Pinpoint the cell where the given text exists, returning its [X, Y] midpoint coordinate. 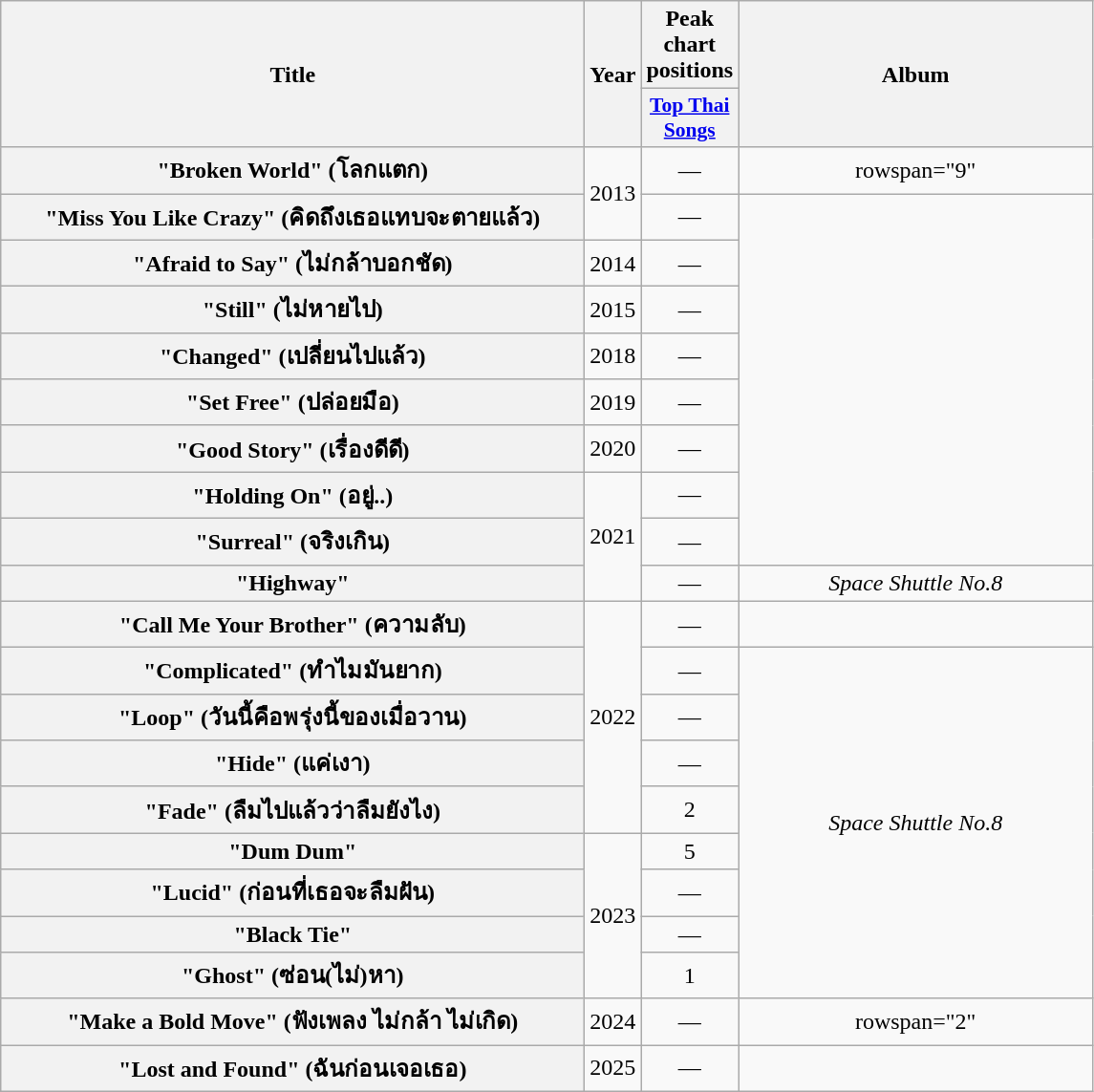
"Holding On" (อยู่..) [292, 495]
2024 [613, 1022]
"Make a Bold Move" (ฟังเพลง ไม่กล้า ไม่เกิด) [292, 1022]
Title [292, 75]
2022 [613, 717]
5 [690, 851]
2 [690, 810]
"Good Story" (เรื่องดีดี) [292, 449]
"Loop" (วันนี้คือพรุ่งนี้ของเมื่อวาน) [292, 717]
2023 [613, 915]
rowspan="2" [915, 1022]
2021 [613, 537]
"Hide" (แค่เงา) [292, 764]
2018 [613, 355]
Album [915, 75]
"Dum Dum" [292, 851]
"Highway" [292, 583]
2014 [613, 264]
"Black Tie" [292, 933]
rowspan="9" [915, 170]
2019 [613, 403]
"Set Free" (ปล่อยมือ) [292, 403]
2020 [613, 449]
"Changed" (เปลี่ยนไปแล้ว) [292, 355]
"Still" (ไม่หายไป) [292, 310]
1 [690, 976]
2025 [613, 1068]
Peak chart positions [690, 45]
"Miss You Like Crazy" (คิดถึงเธอแทบจะตายแล้ว) [292, 216]
"Call Me Your Brother" (ความลับ) [292, 625]
"Fade" (ลืมไปแล้วว่าลืมยังไง) [292, 810]
"Broken World" (โลกแตก) [292, 170]
2015 [613, 310]
"Lucid" (ก่อนที่เธอจะลืมฝัน) [292, 892]
"Complicated" (ทำไมมันยาก) [292, 671]
Year [613, 75]
"Afraid to Say" (ไม่กล้าบอกชัด) [292, 264]
Top Thai Songs [690, 118]
"Ghost" (ซ่อน(ไม่)หา) [292, 976]
2013 [613, 193]
"Lost and Found" (ฉันก่อนเจอเธอ) [292, 1068]
"Surreal" (จริงเกิน) [292, 541]
